Find where the given text appears and provide that cell's center as [x, y] coordinate. 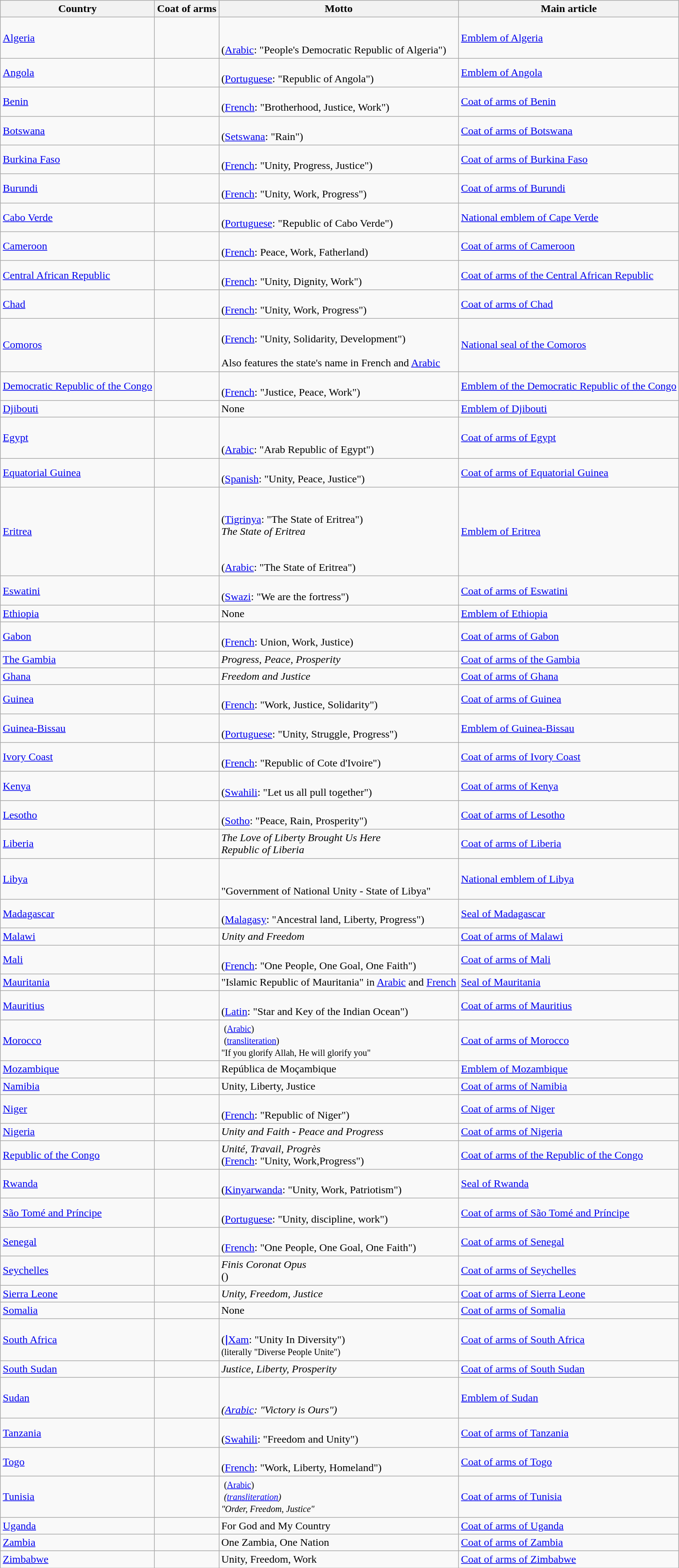
(Malagasy: "Ancestral land, Liberty, Progress") [339, 914]
Coat of arms of Ivory Coast [569, 757]
Madagascar [77, 914]
(Latin: "Star and Key of the Indian Ocean") [339, 1006]
Coat of arms of Somalia [569, 1311]
Seal of Madagascar [569, 914]
Eritrea [77, 532]
(Arabic: "Arab Republic of Egypt") [339, 438]
Somalia [77, 1311]
Rwanda [77, 1183]
São Tomé and Príncipe [77, 1213]
(Kinyarwanda: "Unity, Work, Patriotism") [339, 1183]
Coat of arms of Zimbabwe [569, 1560]
(Portuguese: "Unity, discipline, work") [339, 1213]
Emblem of the Democratic Republic of the Congo [569, 386]
Emblem of Algeria [569, 38]
(French: "Work, Liberty, Homeland") [339, 1462]
South Africa [77, 1340]
Tanzania [77, 1432]
Emblem of Angola [569, 73]
Uganda [77, 1525]
Emblem of Ethiopia [569, 614]
Coat of arms of the Gambia [569, 659]
(French: "Republic of Niger") [339, 1109]
Emblem of Eritrea [569, 532]
One Zambia, One Nation [339, 1543]
Cabo Verde [77, 217]
Coat of arms of Ghana [569, 676]
Coat of arms of Equatorial Guinea [569, 473]
Coat of arms of Burundi [569, 188]
Coat of arms of Sierra Leone [569, 1293]
Unité, Travail, Progrès(French: "Unity, Work,Progress") [339, 1155]
Finis Coronat Opus() [339, 1271]
Mali [77, 959]
Seal of Rwanda [569, 1183]
Guinea [77, 699]
Coat of arms [187, 9]
Emblem of Guinea-Bissau [569, 728]
Benin [77, 101]
Gabon [77, 637]
Djibouti [77, 409]
(French: Peace, Work, Fatherland) [339, 246]
Burundi [77, 188]
South Sudan [77, 1369]
Algeria [77, 38]
Coat of arms of Cameroon [569, 246]
Central African Republic [77, 275]
Chad [77, 304]
Coat of arms of Eswatini [569, 590]
Republic of the Congo [77, 1155]
Botswana [77, 131]
Ethiopia [77, 614]
Unity and Freedom [339, 937]
Mozambique [77, 1069]
(French: "Work, Justice, Solidarity") [339, 699]
"Government of National Unity - State of Libya" [339, 878]
Nigeria [77, 1132]
Comoros [77, 345]
(French: "Republic of Cote d'Ivoire") [339, 757]
Coat of arms of Benin [569, 101]
Coat of arms of South Africa [569, 1340]
Coat of arms of Senegal [569, 1241]
Senegal [77, 1241]
(Portuguese: "Republic of Angola") [339, 73]
National emblem of Libya [569, 878]
República de Moçambique [339, 1069]
Coat of arms of Morocco [569, 1040]
Coat of arms of Seychelles [569, 1271]
Coat of arms of Egypt [569, 438]
(Portuguese: "Unity, Struggle, Progress") [339, 728]
Malawi [77, 937]
(French: Union, Work, Justice) [339, 637]
Kenya [77, 786]
(Tigrinya: "The State of Eritrea")The State of Eritrea(Arabic: "The State of Eritrea") [339, 532]
Democratic Republic of the Congo [77, 386]
Burkina Faso [77, 159]
Eswatini [77, 590]
(Arabic: "People's Democratic Republic of Algeria") [339, 38]
(Sotho: "Peace, Rain, Prosperity") [339, 814]
Zimbabwe [77, 1560]
Zambia [77, 1543]
Namibia [77, 1086]
Coat of arms of Kenya [569, 786]
National seal of the Comoros [569, 345]
Coat of arms of South Sudan [569, 1369]
For God and My Country [339, 1525]
Justice, Liberty, Prosperity [339, 1369]
The Gambia [77, 659]
Coat of arms of Niger [569, 1109]
Coat of arms of Burkina Faso [569, 159]
Progress, Peace, Prosperity [339, 659]
Coat of arms of Gabon [569, 637]
Morocco [77, 1040]
Coat of arms of Mali [569, 959]
Niger [77, 1109]
Angola [77, 73]
Ghana [77, 676]
Emblem of Mozambique [569, 1069]
Coat of arms of Malawi [569, 937]
Coat of arms of Uganda [569, 1525]
(Swahili: "Freedom and Unity") [339, 1432]
Liberia [77, 844]
(Portuguese: "Republic of Cabo Verde") [339, 217]
Coat of arms of Liberia [569, 844]
Country [77, 9]
Coat of arms of São Tomé and Príncipe [569, 1213]
Seal of Mauritania [569, 983]
Equatorial Guinea [77, 473]
Coat of arms of Chad [569, 304]
"Islamic Republic of Mauritania" in Arabic and French [339, 983]
Unity, Freedom, Work [339, 1560]
Coat of arms of Zambia [569, 1543]
(French: "Unity, Dignity, Work") [339, 275]
Freedom and Justice [339, 676]
Coat of arms of Botswana [569, 131]
Coat of arms of Nigeria [569, 1132]
Libya [77, 878]
Seychelles [77, 1271]
Mauritius [77, 1006]
Ivory Coast [77, 757]
(Arabic) (transliteration)"Order, Freedom, Justice" [339, 1496]
Emblem of Djibouti [569, 409]
Togo [77, 1462]
Sierra Leone [77, 1293]
(French: "Justice, Peace, Work") [339, 386]
(ǀXam: "Unity In Diversity")(literally "Diverse People Unite") [339, 1340]
The Love of Liberty Brought Us HereRepublic of Liberia [339, 844]
Main article [569, 9]
Coat of arms of the Central African Republic [569, 275]
Coat of arms of Tanzania [569, 1432]
(French: "Brotherhood, Justice, Work") [339, 101]
Emblem of Sudan [569, 1398]
National emblem of Cape Verde [569, 217]
Coat of arms of the Republic of the Congo [569, 1155]
(Spanish: "Unity, Peace, Justice") [339, 473]
(Arabic: "Victory is Ours") [339, 1398]
Coat of arms of Mauritius [569, 1006]
Coat of arms of Guinea [569, 699]
(Setswana: "Rain") [339, 131]
(French: "Unity, Solidarity, Development")Also features the state's name in French and Arabic [339, 345]
Egypt [77, 438]
(Swazi: "We are the fortress") [339, 590]
Motto [339, 9]
Unity and Faith - Peace and Progress [339, 1132]
Unity, Liberty, Justice [339, 1086]
(Swahili: "Let us all pull together") [339, 786]
Cameroon [77, 246]
Guinea-Bissau [77, 728]
Coat of arms of Togo [569, 1462]
Coat of arms of Namibia [569, 1086]
(French: "Unity, Progress, Justice") [339, 159]
Lesotho [77, 814]
Mauritania [77, 983]
(Arabic) (transliteration)"If you glorify Allah, He will glorify you" [339, 1040]
Sudan [77, 1398]
Tunisia [77, 1496]
Unity, Freedom, Justice [339, 1293]
Coat of arms of Tunisia [569, 1496]
Coat of arms of Lesotho [569, 814]
